Capture the cell that displays the provided text and extract its (X, Y) central coordinate. 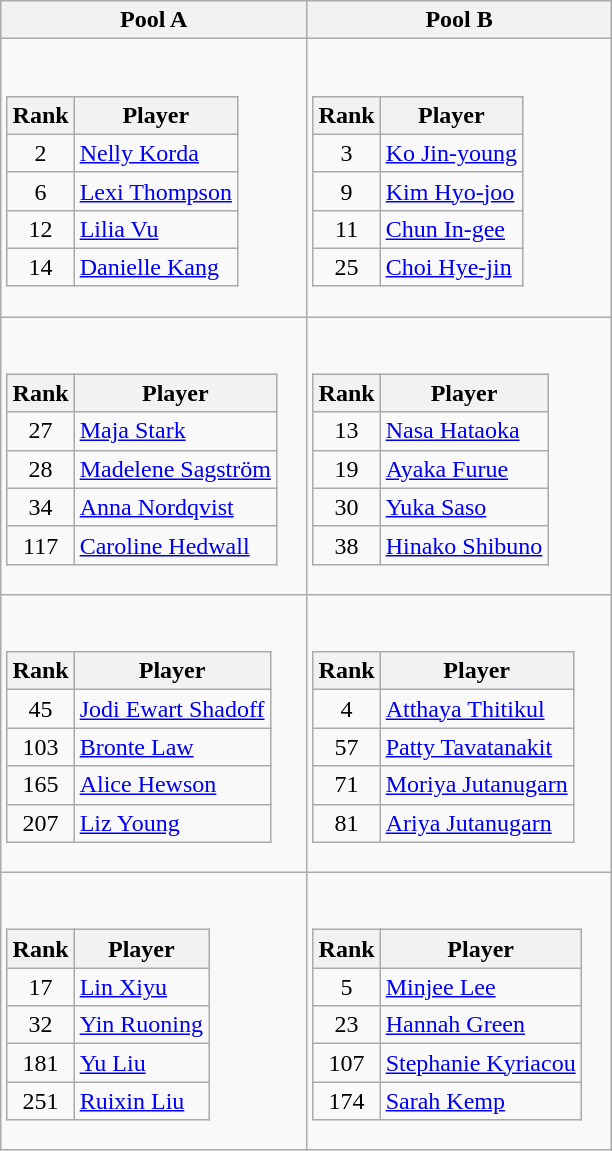
Moriya Jutanugarn (476, 785)
Caroline Hedwall (175, 545)
Yin Ruoning (141, 1025)
Lilia Vu (156, 229)
Pool B (460, 20)
Rank Player 13 Nasa Hataoka 19 Ayaka Furue 30 Yuka Saso 38 Hinako Shibuno (460, 456)
25 (346, 267)
32 (40, 1025)
4 (346, 709)
103 (40, 747)
Choi Hye-jin (451, 267)
19 (346, 469)
Lexi Thompson (156, 191)
6 (40, 191)
Danielle Kang (156, 267)
9 (346, 191)
Nasa Hataoka (464, 431)
5 (346, 987)
Stephanie Kyriacou (480, 1063)
12 (40, 229)
23 (346, 1025)
174 (346, 1101)
Rank Player 45 Jodi Ewart Shadoff 103 Bronte Law 165 Alice Hewson 207 Liz Young (154, 734)
57 (346, 747)
Patty Tavatanakit (476, 747)
Bronte Law (172, 747)
17 (40, 987)
Alice Hewson (172, 785)
107 (346, 1063)
Yuka Saso (464, 507)
81 (346, 823)
Madelene Sagström (175, 469)
27 (40, 431)
Sarah Kemp (480, 1101)
11 (346, 229)
Minjee Lee (480, 987)
Ko Jin-young (451, 153)
Nelly Korda (156, 153)
13 (346, 431)
117 (40, 545)
14 (40, 267)
Kim Hyo-joo (451, 191)
181 (40, 1063)
165 (40, 785)
Atthaya Thitikul (476, 709)
71 (346, 785)
Hinako Shibuno (464, 545)
Liz Young (172, 823)
3 (346, 153)
Rank Player 5 Minjee Lee 23 Hannah Green 107 Stephanie Kyriacou 174 Sarah Kemp (460, 1011)
Rank Player 3 Ko Jin-young 9 Kim Hyo-joo 11 Chun In-gee 25 Choi Hye-jin (460, 178)
Jodi Ewart Shadoff (172, 709)
30 (346, 507)
2 (40, 153)
Pool A (154, 20)
28 (40, 469)
Chun In-gee (451, 229)
Lin Xiyu (141, 987)
Rank Player 4 Atthaya Thitikul 57 Patty Tavatanakit 71 Moriya Jutanugarn 81 Ariya Jutanugarn (460, 734)
Rank Player 27 Maja Stark 28 Madelene Sagström 34 Anna Nordqvist 117 Caroline Hedwall (154, 456)
45 (40, 709)
251 (40, 1101)
Ruixin Liu (141, 1101)
38 (346, 545)
Anna Nordqvist (175, 507)
Rank Player 17 Lin Xiyu 32 Yin Ruoning 181 Yu Liu 251 Ruixin Liu (154, 1011)
34 (40, 507)
Rank Player 2 Nelly Korda 6 Lexi Thompson 12 Lilia Vu 14 Danielle Kang (154, 178)
Ariya Jutanugarn (476, 823)
Yu Liu (141, 1063)
Maja Stark (175, 431)
207 (40, 823)
Ayaka Furue (464, 469)
Hannah Green (480, 1025)
